Locate the cell with the specified text and output its [X, Y] center coordinate. 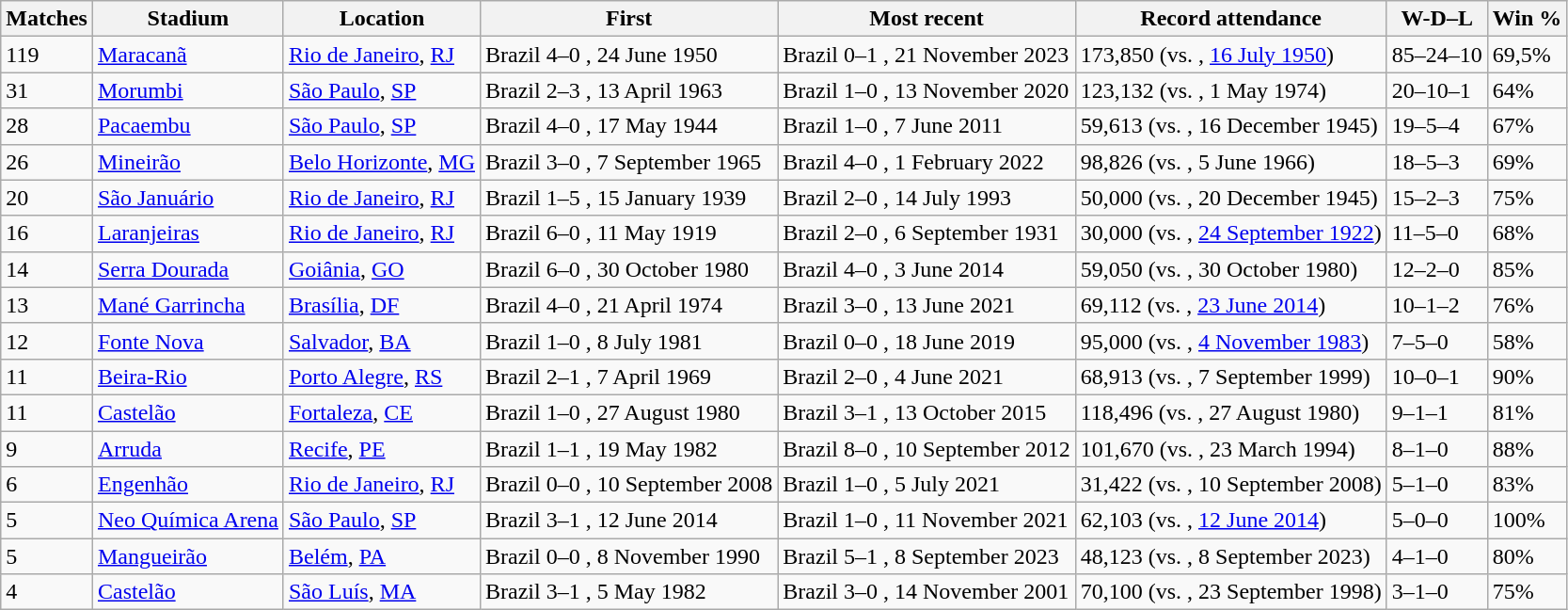
83% [1528, 485]
68% [1528, 233]
9–1–1 [1437, 412]
58% [1528, 341]
Brazil 4–0 , 24 June 1950 [628, 55]
98,826 (vs. , 5 June 1966) [1230, 162]
Neo Química Arena [188, 521]
Goiânia, GO [382, 269]
Porto Alegre, RS [382, 377]
Arruda [188, 449]
7–5–0 [1437, 341]
123,132 (vs. , 1 May 1974) [1230, 90]
Fonte Nova [188, 341]
62,103 (vs. , 12 June 2014) [1230, 521]
10–1–2 [1437, 305]
Brazil 1–5 , 15 January 1939 [628, 198]
9 [47, 449]
São Januário [188, 198]
Brazil 6–0 , 11 May 1919 [628, 233]
19–5–4 [1437, 126]
20 [47, 198]
Brazil 3–1 , 12 June 2014 [628, 521]
Brazil 3–1 , 5 May 1982 [628, 592]
12–2–0 [1437, 269]
15–2–3 [1437, 198]
Brazil 2–0 , 14 July 1993 [927, 198]
11–5–0 [1437, 233]
Brazil 1–0 , 7 June 2011 [927, 126]
14 [47, 269]
Mangueirão [188, 556]
Recife, PE [382, 449]
Brazil 5–1 , 8 September 2023 [927, 556]
Fortaleza, CE [382, 412]
28 [47, 126]
Beira-Rio [188, 377]
18–5–3 [1437, 162]
13 [47, 305]
Belém, PA [382, 556]
67% [1528, 126]
Brazil 3–0 , 14 November 2001 [927, 592]
4 [47, 592]
101,670 (vs. , 23 March 1994) [1230, 449]
31,422 (vs. , 10 September 2008) [1230, 485]
70,100 (vs. , 23 September 1998) [1230, 592]
85% [1528, 269]
Brazil 6–0 , 30 October 1980 [628, 269]
12 [47, 341]
Brazil 4–0 , 1 February 2022 [927, 162]
Brazil 2–1 , 7 April 1969 [628, 377]
5–1–0 [1437, 485]
5–0–0 [1437, 521]
Matches [47, 19]
10–0–1 [1437, 377]
173,850 (vs. , 16 July 1950) [1230, 55]
Brazil 0–0 , 10 September 2008 [628, 485]
Brazil 2–0 , 4 June 2021 [927, 377]
Brazil 1–0 , 11 November 2021 [927, 521]
Stadium [188, 19]
118,496 (vs. , 27 August 1980) [1230, 412]
Brazil 1–0 , 13 November 2020 [927, 90]
4–1–0 [1437, 556]
Mané Garrincha [188, 305]
First [628, 19]
100% [1528, 521]
Brazil 4–0 , 21 April 1974 [628, 305]
Brazil 0–0 , 18 June 2019 [927, 341]
Brazil 2–0 , 6 September 1931 [927, 233]
31 [47, 90]
16 [47, 233]
59,050 (vs. , 30 October 1980) [1230, 269]
80% [1528, 556]
Mineirão [188, 162]
68,913 (vs. , 7 September 1999) [1230, 377]
Brazil 4–0 , 3 June 2014 [927, 269]
Brazil 0–0 , 8 November 1990 [628, 556]
88% [1528, 449]
64% [1528, 90]
48,123 (vs. , 8 September 2023) [1230, 556]
8–1–0 [1437, 449]
Brazil 1–1 , 19 May 1982 [628, 449]
Brasília, DF [382, 305]
50,000 (vs. , 20 December 1945) [1230, 198]
6 [47, 485]
69% [1528, 162]
90% [1528, 377]
Pacaembu [188, 126]
Brazil 1–0 , 5 July 2021 [927, 485]
Engenhão [188, 485]
85–24–10 [1437, 55]
Maracanã [188, 55]
Most recent [927, 19]
W-D–L [1437, 19]
69,5% [1528, 55]
Brazil 3–0 , 7 September 1965 [628, 162]
Brazil 1–0 , 27 August 1980 [628, 412]
3–1–0 [1437, 592]
Salvador, BA [382, 341]
76% [1528, 305]
Brazil 3–1 , 13 October 2015 [927, 412]
Morumbi [188, 90]
Brazil 4–0 , 17 May 1944 [628, 126]
Location [382, 19]
81% [1528, 412]
26 [47, 162]
Belo Horizonte, MG [382, 162]
95,000 (vs. , 4 November 1983) [1230, 341]
Serra Dourada [188, 269]
Brazil 0–1 , 21 November 2023 [927, 55]
Laranjeiras [188, 233]
30,000 (vs. , 24 September 1922) [1230, 233]
59,613 (vs. , 16 December 1945) [1230, 126]
Brazil 3–0 , 13 June 2021 [927, 305]
20–10–1 [1437, 90]
Record attendance [1230, 19]
São Luís, MA [382, 592]
Brazil 2–3 , 13 April 1963 [628, 90]
119 [47, 55]
Win % [1528, 19]
Brazil 1–0 , 8 July 1981 [628, 341]
69,112 (vs. , 23 June 2014) [1230, 305]
Brazil 8–0 , 10 September 2012 [927, 449]
